Extract the [X, Y] coordinate from the center of the cell holding the provided text.  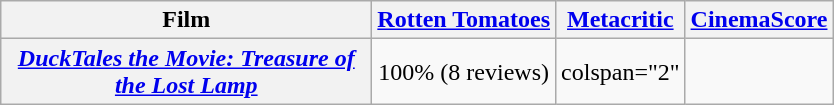
100% (8 reviews) [464, 72]
colspan="2" [621, 72]
CinemaScore [759, 20]
DuckTales the Movie: Treasure of the Lost Lamp [186, 72]
Rotten Tomatoes [464, 20]
Metacritic [621, 20]
Film [186, 20]
